Output the (x, y) coordinate of the center of the cell containing the given text.  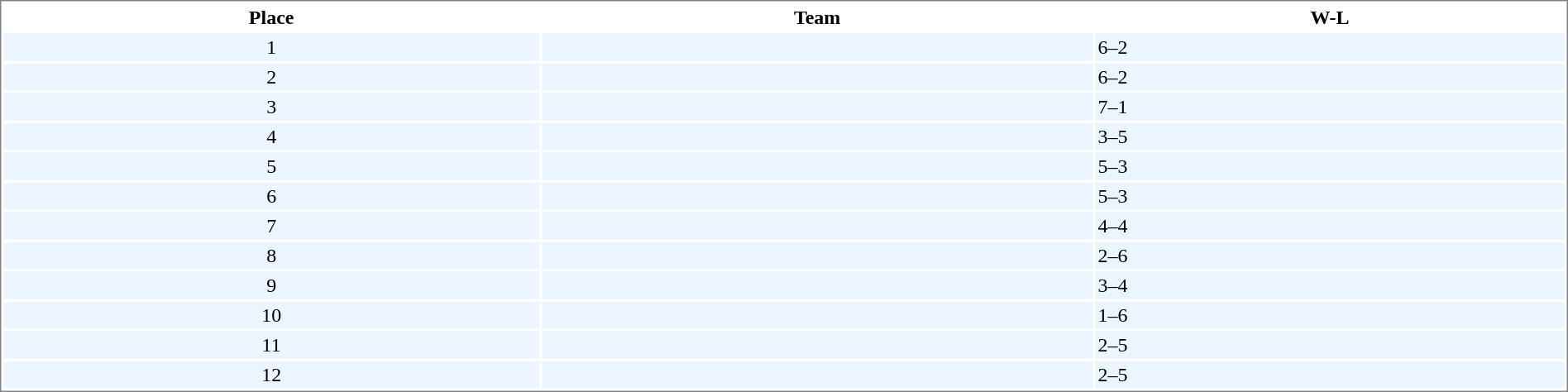
11 (271, 344)
6 (271, 195)
W-L (1330, 17)
3 (271, 106)
2–6 (1330, 255)
Team (817, 17)
10 (271, 314)
4–4 (1330, 225)
7–1 (1330, 106)
5 (271, 165)
8 (271, 255)
9 (271, 284)
Place (271, 17)
7 (271, 225)
1–6 (1330, 314)
12 (271, 374)
3–4 (1330, 284)
3–5 (1330, 136)
2 (271, 76)
1 (271, 46)
4 (271, 136)
